Pinpoint the cell where the given text exists, returning its (x, y) midpoint coordinate. 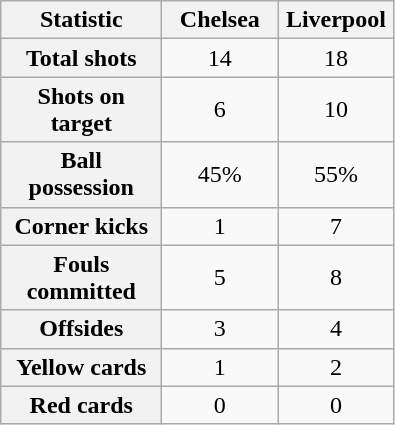
Chelsea (220, 20)
Liverpool (336, 20)
10 (336, 110)
Statistic (82, 20)
Corner kicks (82, 226)
7 (336, 226)
Shots on target (82, 110)
18 (336, 58)
Total shots (82, 58)
55% (336, 174)
Fouls committed (82, 278)
5 (220, 278)
Offsides (82, 329)
Yellow cards (82, 367)
6 (220, 110)
8 (336, 278)
Red cards (82, 405)
Ball possession (82, 174)
2 (336, 367)
14 (220, 58)
4 (336, 329)
45% (220, 174)
3 (220, 329)
